Locate the cell with the specified text and output its [X, Y] center coordinate. 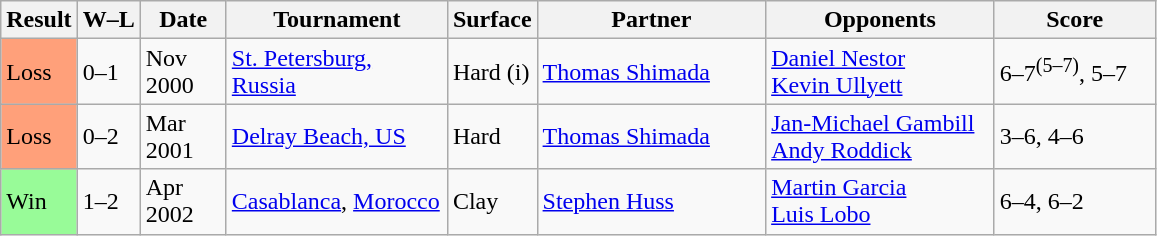
Opponents [880, 20]
Partner [652, 20]
Casablanca, Morocco [336, 202]
Daniel Nestor Kevin Ullyett [880, 72]
Hard [492, 136]
Tournament [336, 20]
Martin Garcia Luis Lobo [880, 202]
Nov 2000 [183, 72]
Win [39, 202]
W–L [108, 20]
6–4, 6–2 [1074, 202]
0–2 [108, 136]
Surface [492, 20]
Clay [492, 202]
6–7(5–7), 5–7 [1074, 72]
Stephen Huss [652, 202]
1–2 [108, 202]
Delray Beach, US [336, 136]
3–6, 4–6 [1074, 136]
Hard (i) [492, 72]
Apr 2002 [183, 202]
Jan-Michael Gambill Andy Roddick [880, 136]
St. Petersburg, Russia [336, 72]
Date [183, 20]
0–1 [108, 72]
Mar 2001 [183, 136]
Result [39, 20]
Score [1074, 20]
